For the text-containing cell, return its midpoint in (X, Y) coordinate format. 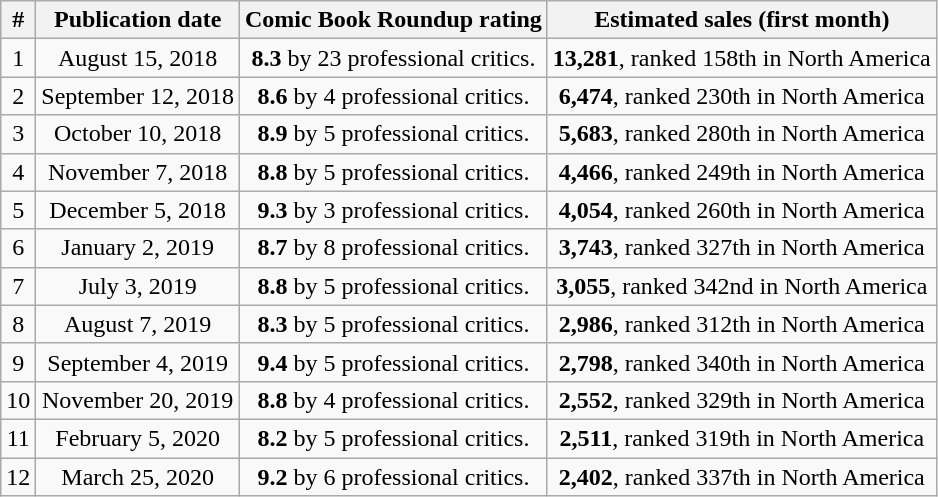
2 (18, 96)
8.9 by 5 professional critics. (394, 134)
November 7, 2018 (138, 172)
6 (18, 248)
July 3, 2019 (138, 286)
8.3 by 23 professional critics. (394, 58)
November 20, 2019 (138, 400)
8 (18, 324)
August 7, 2019 (138, 324)
6,474, ranked 230th in North America (742, 96)
9 (18, 362)
January 2, 2019 (138, 248)
8.6 by 4 professional critics. (394, 96)
September 12, 2018 (138, 96)
11 (18, 438)
2,798, ranked 340th in North America (742, 362)
4,466, ranked 249th in North America (742, 172)
3,055, ranked 342nd in North America (742, 286)
March 25, 2020 (138, 477)
9.4 by 5 professional critics. (394, 362)
8.7 by 8 professional critics. (394, 248)
Comic Book Roundup rating (394, 20)
5 (18, 210)
4 (18, 172)
7 (18, 286)
# (18, 20)
8.2 by 5 professional critics. (394, 438)
August 15, 2018 (138, 58)
Publication date (138, 20)
8.3 by 5 professional critics. (394, 324)
December 5, 2018 (138, 210)
2,986, ranked 312th in North America (742, 324)
3,743, ranked 327th in North America (742, 248)
13,281, ranked 158th in North America (742, 58)
8.8 by 4 professional critics. (394, 400)
September 4, 2019 (138, 362)
1 (18, 58)
4,054, ranked 260th in North America (742, 210)
Estimated sales (first month) (742, 20)
February 5, 2020 (138, 438)
2,511, ranked 319th in North America (742, 438)
9.3 by 3 professional critics. (394, 210)
2,552, ranked 329th in North America (742, 400)
5,683, ranked 280th in North America (742, 134)
10 (18, 400)
October 10, 2018 (138, 134)
2,402, ranked 337th in North America (742, 477)
9.2 by 6 professional critics. (394, 477)
3 (18, 134)
12 (18, 477)
